Detect which cell encompasses the target text, then output its (X, Y) center coordinate. 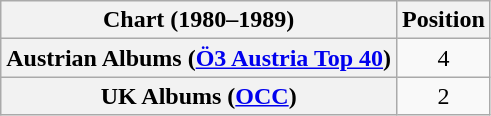
2 (444, 96)
4 (444, 58)
Austrian Albums (Ö3 Austria Top 40) (199, 58)
Position (444, 20)
UK Albums (OCC) (199, 96)
Chart (1980–1989) (199, 20)
